Identify which cell holds the provided text, then report its [X, Y] central coordinate. 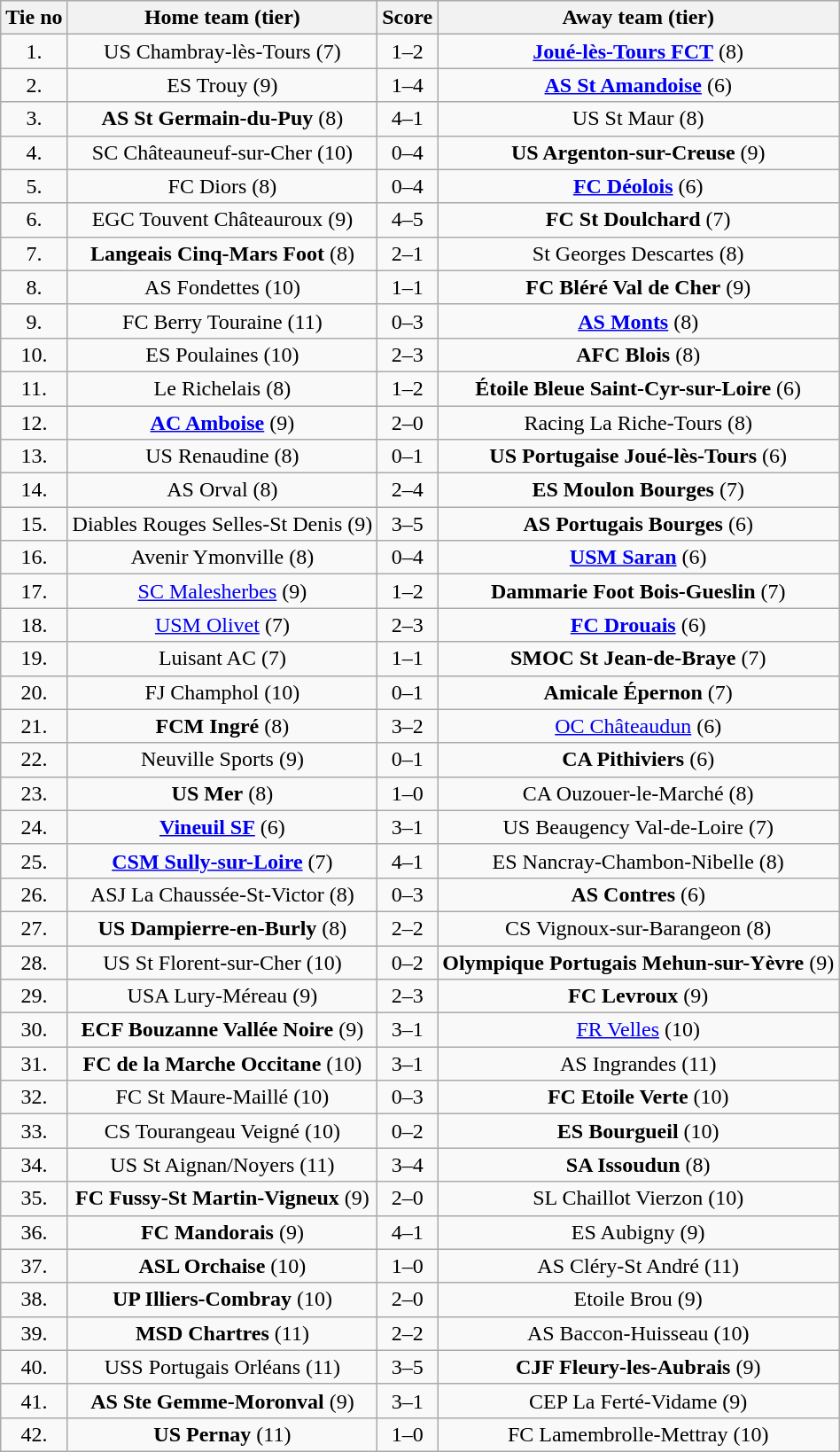
FC Déolois (6) [638, 186]
ECF Bouzanne Vallée Noire (9) [222, 1030]
Diables Rouges Selles-St Denis (9) [222, 524]
US Mer (8) [222, 793]
28. [34, 962]
FC Etoile Verte (10) [638, 1097]
19. [34, 659]
ES Poulaines (10) [222, 355]
AS Ste Gemme-Moronval (9) [222, 1401]
SC Malesherbes (9) [222, 591]
FC St Maure-Maillé (10) [222, 1097]
SC Châteauneuf-sur-Cher (10) [222, 152]
13. [34, 457]
2. [34, 85]
36. [34, 1232]
AS Orval (8) [222, 490]
34. [34, 1165]
40. [34, 1367]
UP Illiers-Combray (10) [222, 1300]
FC Lamembrolle-Mettray (10) [638, 1434]
4–5 [408, 220]
AS Ingrandes (11) [638, 1064]
AC Amboise (9) [222, 423]
ES Moulon Bourges (7) [638, 490]
FC Bléré Val de Cher (9) [638, 287]
Langeais Cinq-Mars Foot (8) [222, 254]
US St Maur (8) [638, 119]
US Portugaise Joué-lès-Tours (6) [638, 457]
CSM Sully-sur-Loire (7) [222, 861]
9. [34, 321]
CS Vignoux-sur-Barangeon (8) [638, 928]
Luisant AC (7) [222, 659]
St Georges Descartes (8) [638, 254]
12. [34, 423]
8. [34, 287]
AS St Amandoise (6) [638, 85]
26. [34, 894]
AS Cléry-St André (11) [638, 1266]
Away team (tier) [638, 18]
MSD Chartres (11) [222, 1333]
35. [34, 1198]
Home team (tier) [222, 18]
38. [34, 1300]
CS Tourangeau Veigné (10) [222, 1131]
US Beaugency Val-de-Loire (7) [638, 827]
OC Châteaudun (6) [638, 726]
USS Portugais Orléans (11) [222, 1367]
10. [34, 355]
1–4 [408, 85]
14. [34, 490]
CA Pithiviers (6) [638, 760]
ASL Orchaise (10) [222, 1266]
USM Saran (6) [638, 558]
ES Nancray-Chambon-Nibelle (8) [638, 861]
29. [34, 996]
Avenir Ymonville (8) [222, 558]
Racing La Riche-Tours (8) [638, 423]
FC Drouais (6) [638, 625]
1. [34, 51]
Neuville Sports (9) [222, 760]
AS Fondettes (10) [222, 287]
33. [34, 1131]
SL Chaillot Vierzon (10) [638, 1198]
US Chambray-lès-Tours (7) [222, 51]
20. [34, 692]
Etoile Brou (9) [638, 1300]
41. [34, 1401]
US Argenton-sur-Creuse (9) [638, 152]
SA Issoudun (8) [638, 1165]
39. [34, 1333]
FC St Doulchard (7) [638, 220]
23. [34, 793]
CEP La Ferté-Vidame (9) [638, 1401]
AFC Blois (8) [638, 355]
22. [34, 760]
AS Baccon-Huisseau (10) [638, 1333]
Tie no [34, 18]
30. [34, 1030]
FCM Ingré (8) [222, 726]
FC Berry Touraine (11) [222, 321]
31. [34, 1064]
US Renaudine (8) [222, 457]
37. [34, 1266]
7. [34, 254]
USA Lury-Méreau (9) [222, 996]
Joué-lès-Tours FCT (8) [638, 51]
3–2 [408, 726]
US St Florent-sur-Cher (10) [222, 962]
ES Trouy (9) [222, 85]
ES Bourgueil (10) [638, 1131]
CA Ouzouer-le-Marché (8) [638, 793]
EGC Touvent Châteauroux (9) [222, 220]
USM Olivet (7) [222, 625]
6. [34, 220]
4. [34, 152]
FC Diors (8) [222, 186]
FR Velles (10) [638, 1030]
42. [34, 1434]
17. [34, 591]
Le Richelais (8) [222, 388]
16. [34, 558]
18. [34, 625]
AS Monts (8) [638, 321]
25. [34, 861]
27. [34, 928]
15. [34, 524]
CJF Fleury-les-Aubrais (9) [638, 1367]
US Pernay (11) [222, 1434]
5. [34, 186]
FC de la Marche Occitane (10) [222, 1064]
AS St Germain-du-Puy (8) [222, 119]
AS Portugais Bourges (6) [638, 524]
US Dampierre-en-Burly (8) [222, 928]
FC Mandorais (9) [222, 1232]
11. [34, 388]
FC Levroux (9) [638, 996]
Score [408, 18]
AS Contres (6) [638, 894]
SMOC St Jean-de-Braye (7) [638, 659]
FC Fussy-St Martin-Vigneux (9) [222, 1198]
3–4 [408, 1165]
ASJ La Chaussée-St-Victor (8) [222, 894]
Olympique Portugais Mehun-sur-Yèvre (9) [638, 962]
2–4 [408, 490]
2–1 [408, 254]
24. [34, 827]
Dammarie Foot Bois-Gueslin (7) [638, 591]
21. [34, 726]
3. [34, 119]
32. [34, 1097]
Amicale Épernon (7) [638, 692]
Vineuil SF (6) [222, 827]
US St Aignan/Noyers (11) [222, 1165]
Étoile Bleue Saint-Cyr-sur-Loire (6) [638, 388]
FJ Champhol (10) [222, 692]
ES Aubigny (9) [638, 1232]
